Output the (x, y) coordinate of the center of the cell containing the given text.  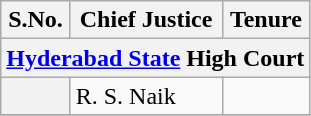
Hyderabad State High Court (156, 58)
Chief Justice (146, 20)
R. S. Naik (146, 96)
Tenure (266, 20)
S.No. (36, 20)
